Locate the cell with the specified text and output its (X, Y) center coordinate. 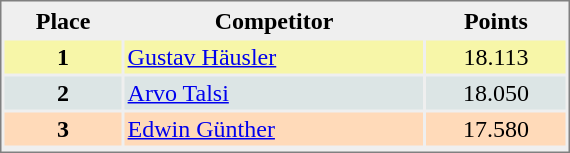
1 (62, 56)
Competitor (274, 20)
18.113 (496, 56)
3 (62, 128)
Gustav Häusler (274, 56)
Edwin Günther (274, 128)
Place (62, 20)
17.580 (496, 128)
18.050 (496, 92)
2 (62, 92)
Arvo Talsi (274, 92)
Points (496, 20)
